Return [X, Y] of the center of cell containing provided text 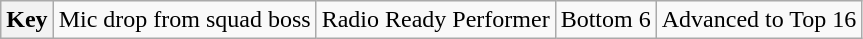
Advanced to Top 16 [759, 20]
Mic drop from squad boss [184, 20]
Radio Ready Performer [436, 20]
Key [27, 20]
Bottom 6 [606, 20]
